Search for the cell housing the specified text and yield its [x, y] center coordinate. 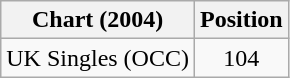
Chart (2004) [98, 20]
104 [241, 58]
Position [241, 20]
UK Singles (OCC) [98, 58]
